Find where the given text appears and provide that cell's center as [X, Y] coordinate. 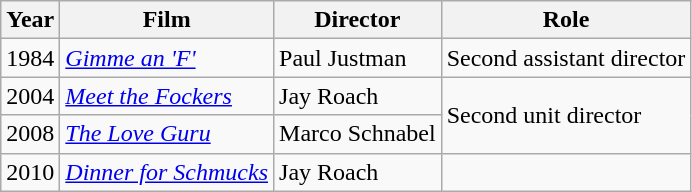
Second assistant director [566, 58]
The Love Guru [167, 134]
Dinner for Schmucks [167, 172]
Gimme an 'F' [167, 58]
2008 [30, 134]
Role [566, 20]
Meet the Fockers [167, 96]
Director [358, 20]
Film [167, 20]
Marco Schnabel [358, 134]
2004 [30, 96]
Year [30, 20]
1984 [30, 58]
2010 [30, 172]
Paul Justman [358, 58]
Second unit director [566, 115]
